Determine the [X, Y] coordinate at the center of the cell enclosing the given text.  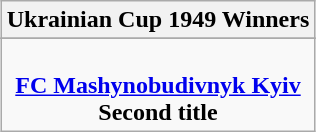
FC Mashynobudivnyk KyivSecond title [158, 85]
Ukrainian Cup 1949 Winners [158, 20]
